From the cell containing the given text, extract its center point as (X, Y) coordinate. 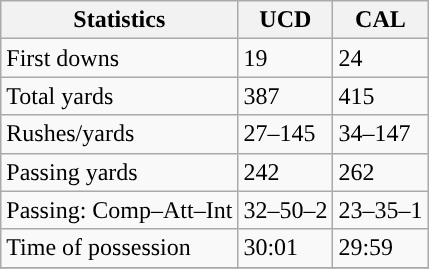
32–50–2 (286, 210)
23–35–1 (380, 210)
First downs (120, 58)
Total yards (120, 96)
415 (380, 96)
Passing yards (120, 172)
Rushes/yards (120, 134)
27–145 (286, 134)
29:59 (380, 248)
CAL (380, 20)
24 (380, 58)
19 (286, 58)
34–147 (380, 134)
Statistics (120, 20)
Time of possession (120, 248)
UCD (286, 20)
30:01 (286, 248)
387 (286, 96)
262 (380, 172)
242 (286, 172)
Passing: Comp–Att–Int (120, 210)
